Return the [x, y] coordinate for the center point of the cell that contains the specified text.  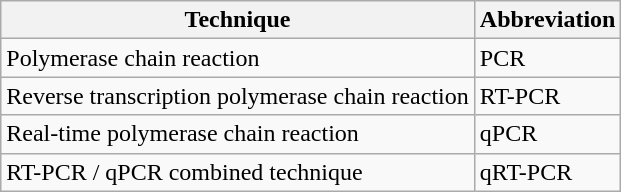
RT-PCR / qPCR combined technique [238, 172]
qPCR [548, 134]
qRT-PCR [548, 172]
Abbreviation [548, 20]
Polymerase chain reaction [238, 58]
Technique [238, 20]
RT-PCR [548, 96]
Real-time polymerase chain reaction [238, 134]
PCR [548, 58]
Reverse transcription polymerase chain reaction [238, 96]
